Provide the [x, y] coordinate of the cell's center where the given text is located.  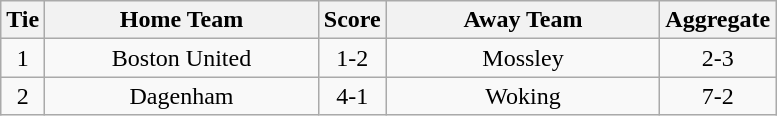
Dagenham [182, 96]
Away Team [523, 20]
1-2 [352, 58]
Score [352, 20]
Woking [523, 96]
Mossley [523, 58]
Home Team [182, 20]
Boston United [182, 58]
4-1 [352, 96]
2-3 [718, 58]
Tie [23, 20]
Aggregate [718, 20]
7-2 [718, 96]
2 [23, 96]
1 [23, 58]
